Provide the (X, Y) coordinate of the cell's center where the given text is located.  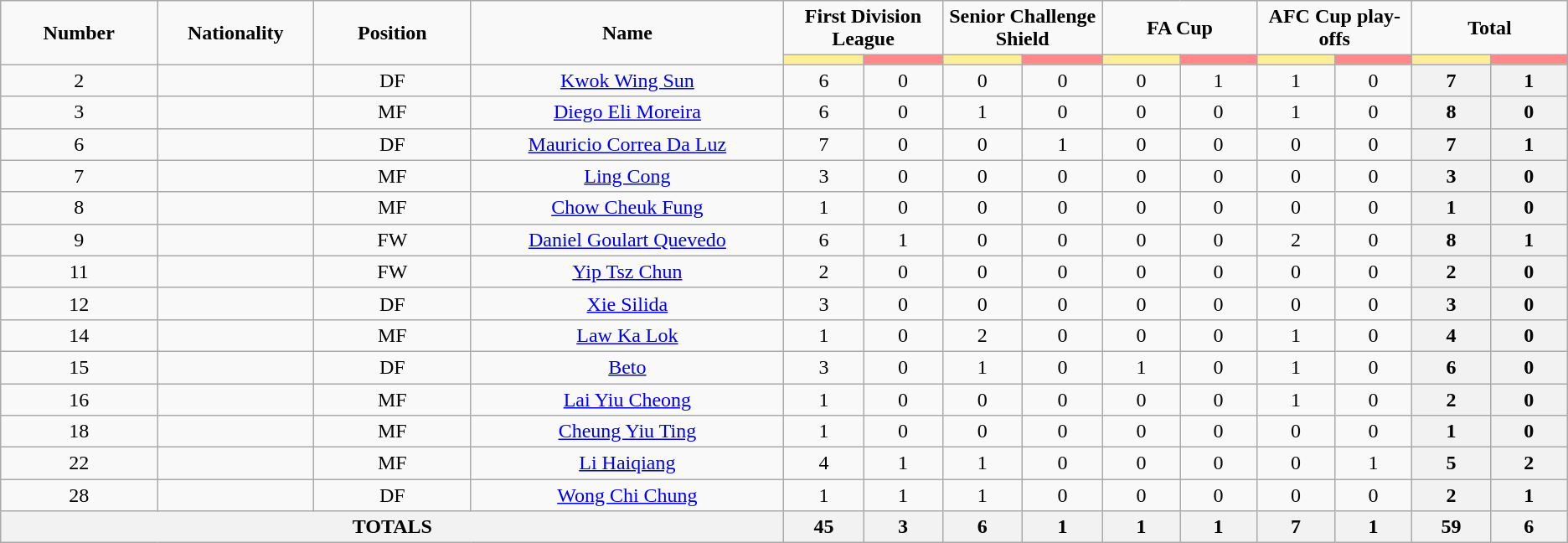
Total (1489, 28)
11 (79, 271)
45 (824, 527)
Daniel Goulart Quevedo (627, 240)
Law Ka Lok (627, 335)
9 (79, 240)
28 (79, 495)
Name (627, 33)
Lai Yiu Cheong (627, 400)
5 (1451, 463)
12 (79, 303)
TOTALS (392, 527)
Position (392, 33)
First Division League (863, 28)
Diego Eli Moreira (627, 112)
FA Cup (1179, 28)
Senior Challenge Shield (1022, 28)
14 (79, 335)
Wong Chi Chung (627, 495)
18 (79, 432)
Number (79, 33)
Yip Tsz Chun (627, 271)
15 (79, 367)
Cheung Yiu Ting (627, 432)
Chow Cheuk Fung (627, 208)
Beto (627, 367)
22 (79, 463)
Mauricio Correa Da Luz (627, 144)
Li Haiqiang (627, 463)
16 (79, 400)
59 (1451, 527)
Xie Silida (627, 303)
Ling Cong (627, 176)
Nationality (236, 33)
AFC Cup play-offs (1335, 28)
Kwok Wing Sun (627, 80)
